Provide the [X, Y] coordinate of the cell's center where the given text is located.  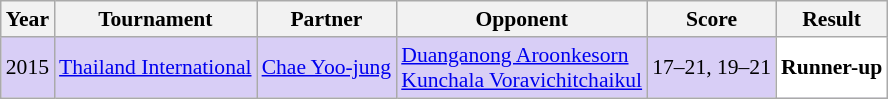
Result [832, 19]
17–21, 19–21 [712, 68]
Score [712, 19]
Opponent [522, 19]
Year [28, 19]
Thailand International [156, 68]
Partner [327, 19]
Chae Yoo-jung [327, 68]
2015 [28, 68]
Runner-up [832, 68]
Duanganong Aroonkesorn Kunchala Voravichitchaikul [522, 68]
Tournament [156, 19]
